Scan for the cell matching the given text and deliver its [x, y] coordinate at center. 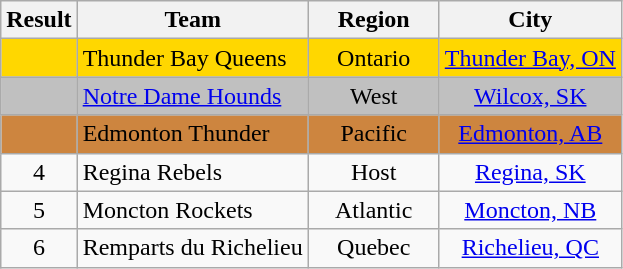
Pacific [374, 134]
Wilcox, SK [530, 96]
Notre Dame Hounds [192, 96]
Host [374, 172]
Edmonton Thunder [192, 134]
Team [192, 20]
Atlantic [374, 210]
Thunder Bay Queens [192, 58]
Quebec [374, 248]
Richelieu, QC [530, 248]
Remparts du Richelieu [192, 248]
Region [374, 20]
6 [39, 248]
Moncton, NB [530, 210]
5 [39, 210]
4 [39, 172]
Regina, SK [530, 172]
Edmonton, AB [530, 134]
Ontario [374, 58]
Moncton Rockets [192, 210]
City [530, 20]
West [374, 96]
Result [39, 20]
Thunder Bay, ON [530, 58]
Regina Rebels [192, 172]
